For the text-containing cell, return its midpoint in [x, y] coordinate format. 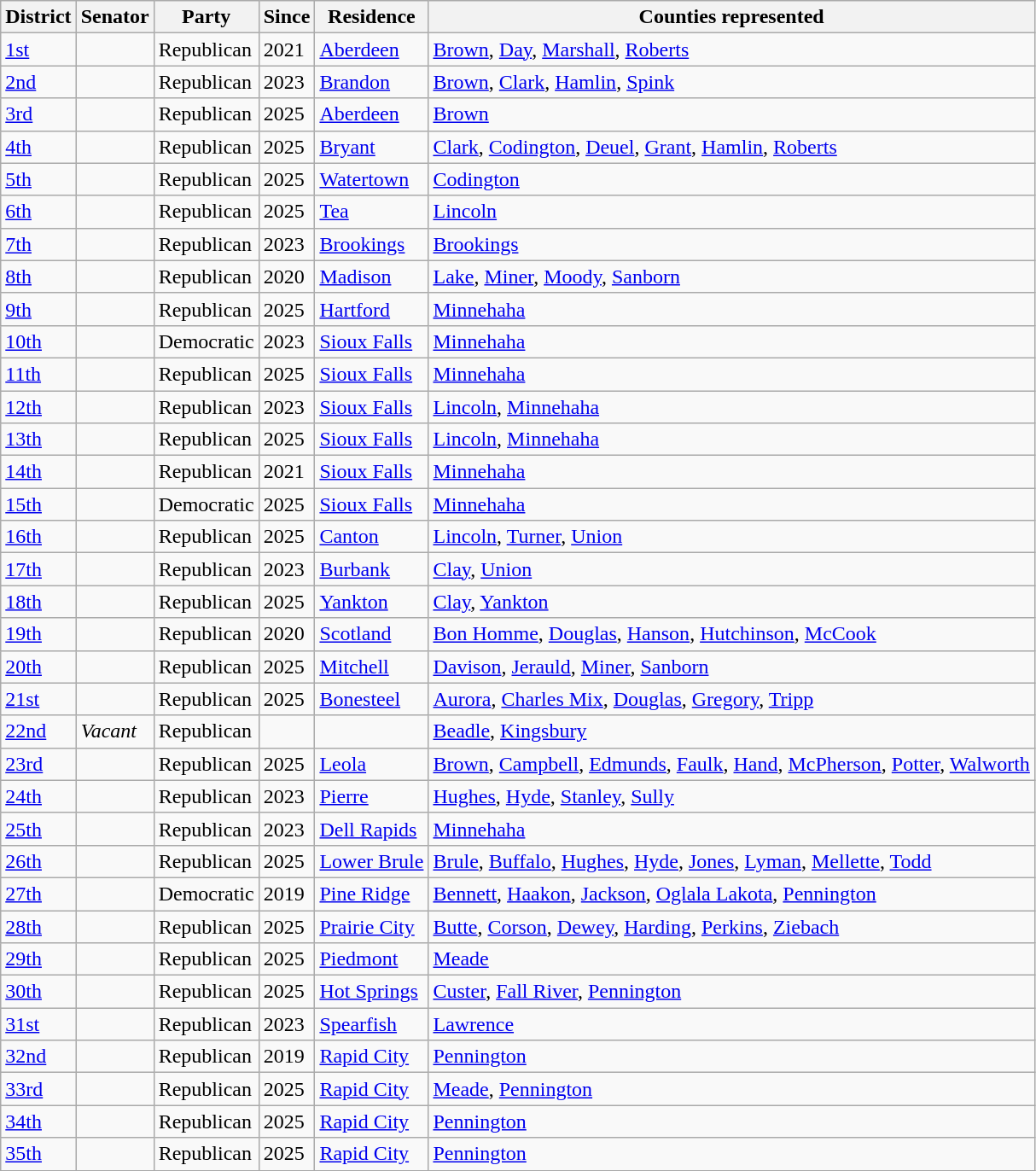
Lawrence [731, 1024]
Hartford [372, 309]
33rd [38, 1089]
20th [38, 667]
Codington [731, 179]
32nd [38, 1057]
Scotland [372, 634]
7th [38, 244]
12th [38, 407]
28th [38, 926]
Yankton [372, 602]
5th [38, 179]
35th [38, 1154]
Meade [731, 959]
Brown, Campbell, Edmunds, Faulk, Hand, McPherson, Potter, Walworth [731, 764]
Brown, Clark, Hamlin, Spink [731, 82]
8th [38, 277]
Counties represented [731, 17]
Piedmont [372, 959]
Brule, Buffalo, Hughes, Hyde, Jones, Lyman, Mellette, Todd [731, 861]
Hot Springs [372, 992]
Watertown [372, 179]
Dell Rapids [372, 829]
Brown, Day, Marshall, Roberts [731, 50]
Hughes, Hyde, Stanley, Sully [731, 796]
23rd [38, 764]
Clay, Yankton [731, 602]
21st [38, 699]
Prairie City [372, 926]
Canton [372, 537]
Lincoln [731, 212]
14th [38, 472]
Meade, Pennington [731, 1089]
Aurora, Charles Mix, Douglas, Gregory, Tripp [731, 699]
Tea [372, 212]
Lincoln, Turner, Union [731, 537]
Butte, Corson, Dewey, Harding, Perkins, Ziebach [731, 926]
Madison [372, 277]
District [38, 17]
31st [38, 1024]
22nd [38, 731]
16th [38, 537]
24th [38, 796]
Custer, Fall River, Pennington [731, 992]
Clark, Codington, Deuel, Grant, Hamlin, Roberts [731, 147]
Spearfish [372, 1024]
Pierre [372, 796]
Bennett, Haakon, Jackson, Oglala Lakota, Pennington [731, 894]
19th [38, 634]
27th [38, 894]
9th [38, 309]
26th [38, 861]
11th [38, 374]
Bonesteel [372, 699]
Leola [372, 764]
6th [38, 212]
Party [207, 17]
29th [38, 959]
Residence [372, 17]
34th [38, 1121]
13th [38, 440]
Clay, Union [731, 569]
Senator [114, 17]
Mitchell [372, 667]
Davison, Jerauld, Miner, Sanborn [731, 667]
4th [38, 147]
Burbank [372, 569]
Vacant [114, 731]
3rd [38, 114]
Lake, Miner, Moody, Sanborn [731, 277]
Bon Homme, Douglas, Hanson, Hutchinson, McCook [731, 634]
Lower Brule [372, 861]
30th [38, 992]
Bryant [372, 147]
Brandon [372, 82]
2nd [38, 82]
10th [38, 341]
17th [38, 569]
15th [38, 504]
Since [287, 17]
1st [38, 50]
18th [38, 602]
25th [38, 829]
Brown [731, 114]
Beadle, Kingsbury [731, 731]
Pine Ridge [372, 894]
